Identify which cell holds the provided text, then report its (x, y) central coordinate. 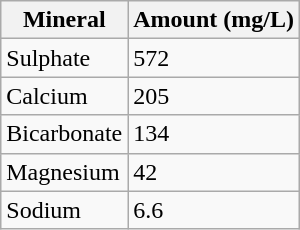
Sulphate (64, 58)
6.6 (214, 210)
Magnesium (64, 172)
205 (214, 96)
Mineral (64, 20)
Bicarbonate (64, 134)
134 (214, 134)
Calcium (64, 96)
Sodium (64, 210)
572 (214, 58)
Amount (mg/L) (214, 20)
42 (214, 172)
